Search for the cell housing the specified text and yield its (x, y) center coordinate. 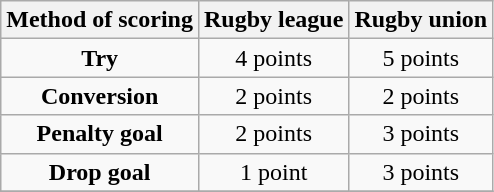
Conversion (100, 96)
4 points (273, 58)
1 point (273, 172)
Rugby union (421, 20)
5 points (421, 58)
Rugby league (273, 20)
Method of scoring (100, 20)
Try (100, 58)
Penalty goal (100, 134)
Drop goal (100, 172)
